Extract the [x, y] coordinate from the center of the cell holding the provided text.  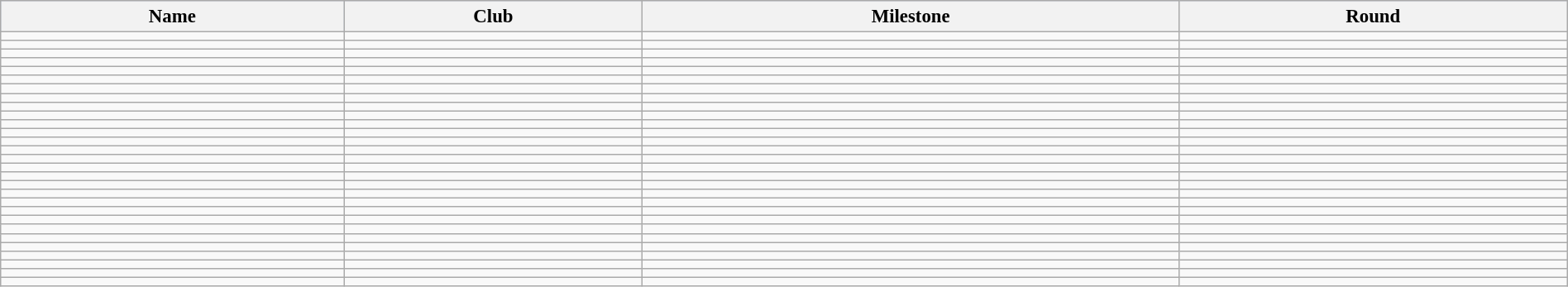
Club [493, 17]
Round [1373, 17]
Milestone [911, 17]
Name [172, 17]
